Find where the given text appears and provide that cell's center as (x, y) coordinate. 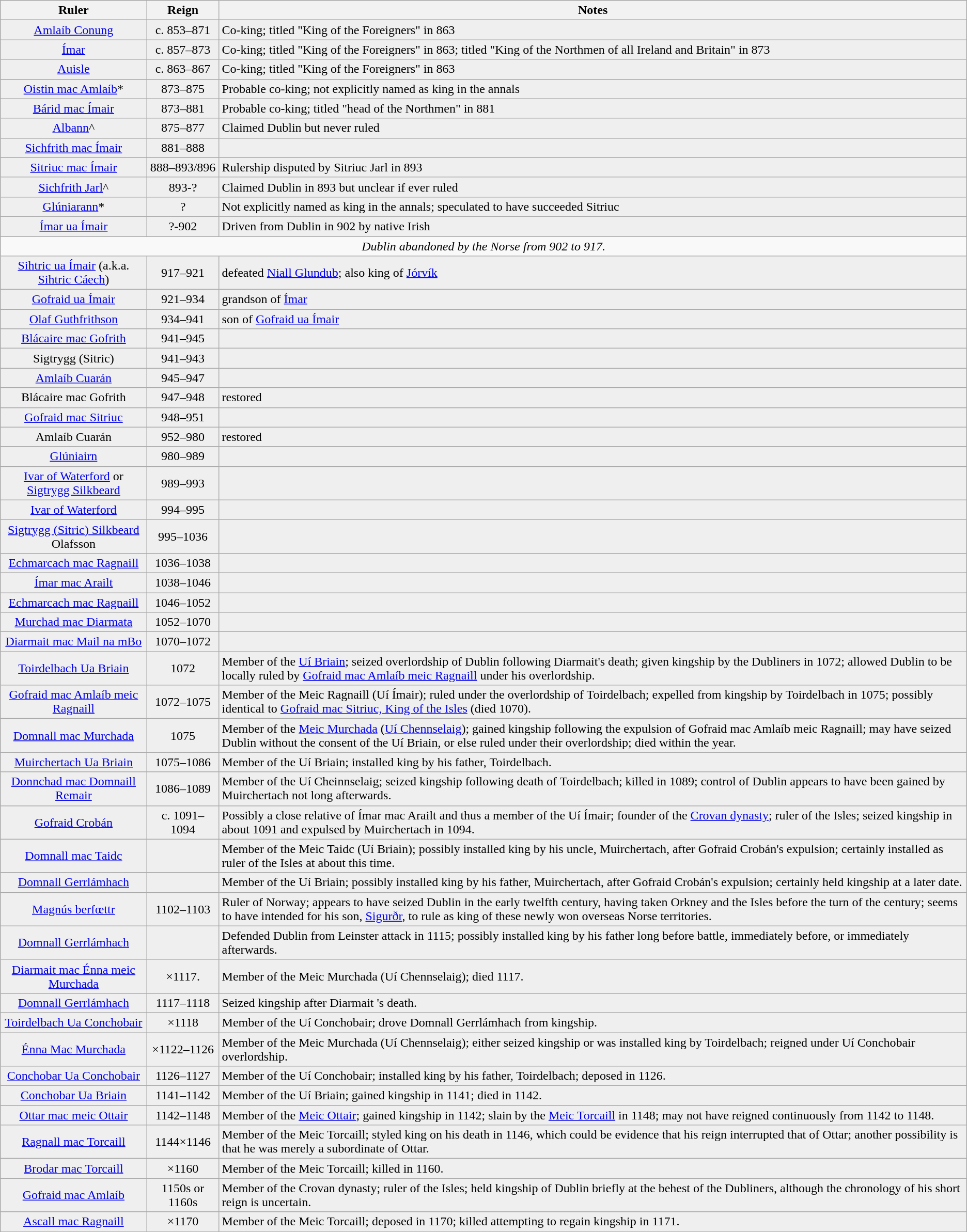
×1160 (183, 1168)
1117–1118 (183, 1003)
881–888 (183, 148)
Albann^ (73, 128)
1150s or 1160s (183, 1195)
Gofraid Crobán (73, 822)
Olaf Guthfrithson (73, 319)
1036–1038 (183, 563)
1072 (183, 668)
Oistin mac Amlaíb* (73, 89)
Gofraid mac Amlaíb meic Ragnaill (73, 702)
1075 (183, 735)
Ottar mac meic Ottair (73, 1115)
Brodar mac Torcaill (73, 1168)
921–934 (183, 299)
Co-king; titled "King of the Foreigners" in 863; titled "King of the Northmen of all Ireland and Britain" in 873 (593, 50)
1086–1089 (183, 789)
Bárid mac Ímair (73, 108)
Magnús berfœttr (73, 909)
×1122–1126 (183, 1049)
Gofraid ua Ímair (73, 299)
Sichfrith mac Ímair (73, 148)
Muirchertach Ua Briain (73, 762)
Member of the Meic Ottair; gained kingship in 1142; slain by the Meic Torcaill in 1148; may not have reigned continuously from 1142 to 1148. (593, 1115)
1126–1127 (183, 1076)
Ímar ua Ímair (73, 226)
Driven from Dublin in 902 by native Irish (593, 226)
Murchad mac Diarmata (73, 622)
Énna Mac Murchada (73, 1049)
947–948 (183, 398)
Member of the Meic Torcaill; deposed in 1170; killed attempting to regain kingship in 1171. (593, 1222)
Ivar of Waterford (73, 510)
1144×1146 (183, 1142)
Toirdelbach Ua Conchobair (73, 1022)
948–951 (183, 417)
Dublin abandoned by the Norse from 902 to 917. (484, 246)
×1118 (183, 1022)
Ivar of Waterford or Sigtrygg Silkbeard (73, 483)
?-902 (183, 226)
Not explicitly named as king in the annals; speculated to have succeeded Sitriuc (593, 207)
917–921 (183, 273)
Notes (593, 10)
989–993 (183, 483)
893-? (183, 187)
Ímar (73, 50)
Diarmait mac Mail na mBo (73, 642)
son of Gofraid ua Ímair (593, 319)
Domnall mac Taidc (73, 856)
Ruler (73, 10)
Member of the Uí Conchobair; installed king by his father, Toirdelbach; deposed in 1126. (593, 1076)
888–893/896 (183, 167)
×1117. (183, 976)
1102–1103 (183, 909)
Conchobar Ua Conchobair (73, 1076)
Sigtrygg (Sitric) (73, 358)
Sitriuc mac Ímair (73, 167)
grandson of Ímar (593, 299)
defeated Niall Glundub; also king of Jórvík (593, 273)
Member of the Meic Murchada (Uí Chennselaig); died 1117. (593, 976)
Probable co-king; not explicitly named as king in the annals (593, 89)
945–947 (183, 378)
934–941 (183, 319)
Member of the Uí Briain; installed king by his father, Toirdelbach. (593, 762)
Gofraid mac Amlaíb (73, 1195)
Toirdelbach Ua Briain (73, 668)
Domnall mac Murchada (73, 735)
c. 853–871 (183, 30)
Auisle (73, 69)
941–943 (183, 358)
1038–1046 (183, 582)
980–989 (183, 456)
1141–1142 (183, 1096)
1052–1070 (183, 622)
c. 857–873 (183, 50)
Diarmait mac Énna meic Murchada (73, 976)
Ragnall mac Torcaill (73, 1142)
875–877 (183, 128)
Claimed Dublin in 893 but unclear if ever ruled (593, 187)
941–945 (183, 339)
Ímar mac Arailt (73, 582)
873–875 (183, 89)
c. 863–867 (183, 69)
1072–1075 (183, 702)
Gofraid mac Sitriuc (73, 417)
1070–1072 (183, 642)
c. 1091–1094 (183, 822)
994–995 (183, 510)
×1170 (183, 1222)
995–1036 (183, 536)
Rulership disputed by Sitriuc Jarl in 893 (593, 167)
Amlaíb Conung (73, 30)
952–980 (183, 437)
Donnchad mac Domnaill Remair (73, 789)
Glúniarann* (73, 207)
Glúniairn (73, 456)
Sichfrith Jarl^ (73, 187)
1046–1052 (183, 603)
Conchobar Ua Briain (73, 1096)
1075–1086 (183, 762)
Probable co-king; titled "head of the Northmen" in 881 (593, 108)
Member of the Meic Murchada (Uí Chennselaig); either seized kingship or was installed king by Toirdelbach; reigned under Uí Conchobair overlordship. (593, 1049)
Member of the Uí Briain; gained kingship in 1141; died in 1142. (593, 1096)
Sigtrygg (Sitric) Silkbeard Olafsson (73, 536)
1142–1148 (183, 1115)
Member of the Uí Conchobair; drove Domnall Gerrlámhach from kingship. (593, 1022)
? (183, 207)
873–881 (183, 108)
Reign (183, 10)
Claimed Dublin but never ruled (593, 128)
Member of the Meic Torcaill; killed in 1160. (593, 1168)
Sihtric ua Ímair (a.k.a. Sihtric Cáech) (73, 273)
Ascall mac Ragnaill (73, 1222)
Seized kingship after Diarmait 's death. (593, 1003)
